Find where the given text appears and provide that cell's center as (X, Y) coordinate. 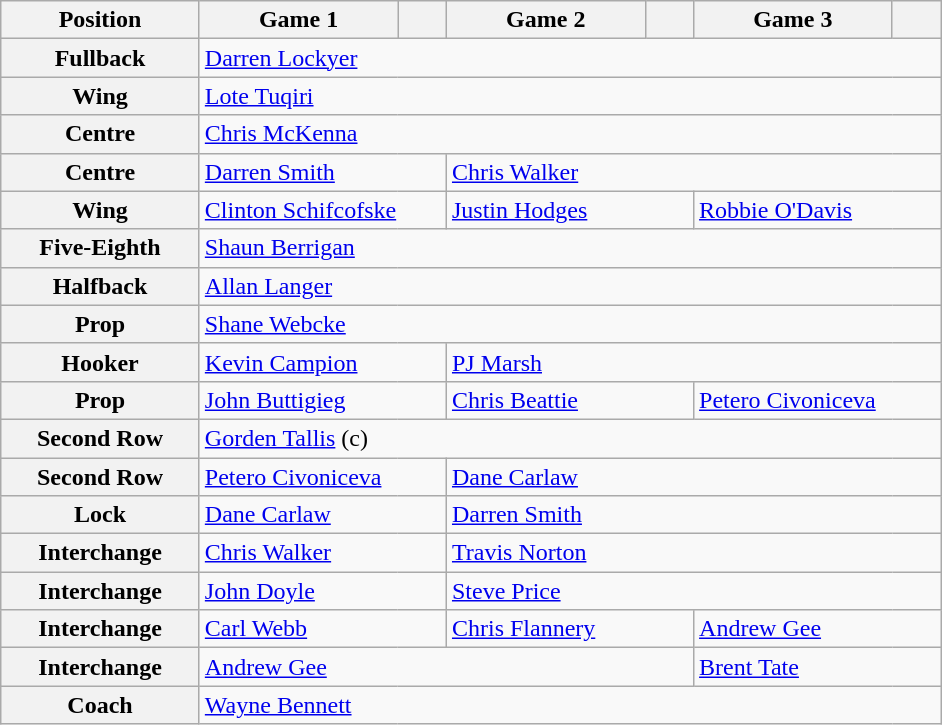
Gorden Tallis (c) (570, 438)
Chris Flannery (570, 629)
PJ Marsh (693, 362)
Chris Beattie (570, 400)
Darren Lockyer (570, 58)
Brent Tate (818, 667)
Robbie O'Davis (818, 210)
Carl Webb (322, 629)
Coach (100, 705)
Five-Eighth (100, 248)
Chris McKenna (570, 134)
John Buttigieg (322, 400)
Shaun Berrigan (570, 248)
Kevin Campion (322, 362)
Clinton Schifcofske (322, 210)
Game 2 (546, 20)
Hooker (100, 362)
Wayne Bennett (570, 705)
Lote Tuqiri (570, 96)
Shane Webcke (570, 324)
Fullback (100, 58)
John Doyle (322, 591)
Halfback (100, 286)
Position (100, 20)
Game 1 (298, 20)
Steve Price (693, 591)
Allan Langer (570, 286)
Travis Norton (693, 553)
Lock (100, 515)
Game 3 (794, 20)
Justin Hodges (570, 210)
